Extract the [X, Y] coordinate from the center of the cell holding the provided text.  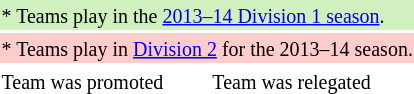
* Teams play in the 2013–14 Division 1 season. [207, 15]
* Teams play in Division 2 for the 2013–14 season. [207, 48]
